Scan for the cell matching the given text and deliver its [x, y] coordinate at center. 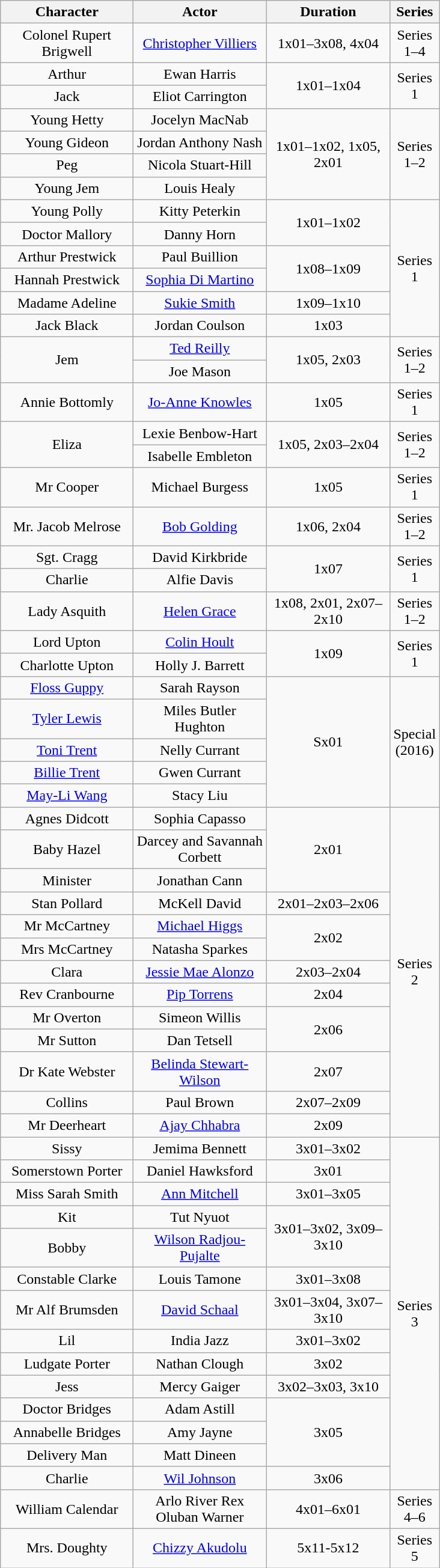
1x05, 2x03–2x04 [328, 445]
Young Hetty [67, 120]
2x04 [328, 995]
Kitty Peterkin [200, 211]
Colin Hoult [200, 642]
3x01–3x02, 3x09–3x10 [328, 1237]
Stan Pollard [67, 903]
Constable Clarke [67, 1279]
Jess [67, 1386]
Jem [67, 360]
1x05, 2x03 [328, 360]
Christopher Villiers [200, 43]
Agnes Didcott [67, 819]
Actor [200, 12]
Mr Sutton [67, 1040]
Sarah Rayson [200, 688]
Isabelle Embleton [200, 456]
Toni Trent [67, 749]
Sgt. Cragg [67, 557]
1x09 [328, 653]
2x09 [328, 1125]
Series 3 [415, 1314]
Michael Higgs [200, 926]
1x01–1x04 [328, 85]
Mercy Gaiger [200, 1386]
Jordan Anthony Nash [200, 142]
2x01–2x03–2x06 [328, 903]
Miss Sarah Smith [67, 1194]
Lil [67, 1341]
2x07–2x09 [328, 1102]
Lexie Benbow-Hart [200, 433]
Dr Kate Webster [67, 1071]
Miles Butler Hughton [200, 719]
May-Li Wang [67, 796]
Series 5 [415, 1548]
Paul Brown [200, 1102]
India Jazz [200, 1341]
Mrs. Doughty [67, 1548]
Nicola Stuart-Hill [200, 165]
Character [67, 12]
3x01–3x04, 3x07–3x10 [328, 1310]
Pip Torrens [200, 995]
3x02–3x03, 3x10 [328, 1386]
Wilson Radjou-Pujalte [200, 1248]
Tut Nyuot [200, 1217]
Louis Healy [200, 188]
Daniel Hawksford [200, 1171]
Sukie Smith [200, 302]
Michael Burgess [200, 487]
2x07 [328, 1071]
1x09–1x10 [328, 302]
Mr Alf Brumsden [67, 1310]
Delivery Man [67, 1455]
Mr Cooper [67, 487]
Arthur Prestwick [67, 257]
Ajay Chhabra [200, 1125]
Doctor Bridges [67, 1409]
Rev Cranbourne [67, 995]
Mr Overton [67, 1017]
Alfie Davis [200, 580]
Charlotte Upton [67, 665]
Gwen Currant [200, 773]
David Schaal [200, 1310]
Series 4–6 [415, 1509]
Annabelle Bridges [67, 1432]
Jack [67, 97]
Annie Bottomly [67, 403]
Holly J. Barrett [200, 665]
Jessie Mae Alonzo [200, 972]
Adam Astill [200, 1409]
5x11-5x12 [328, 1548]
William Calendar [67, 1509]
Ted Reilly [200, 349]
3x01–3x08 [328, 1279]
Eliza [67, 445]
Louis Tamone [200, 1279]
1x08–1x09 [328, 268]
Eliot Carrington [200, 97]
Doctor Mallory [67, 234]
1x01–3x08, 4x04 [328, 43]
Madame Adeline [67, 302]
Hannah Prestwick [67, 279]
1x01–1x02, 1x05, 2x01 [328, 154]
Nathan Clough [200, 1364]
Young Polly [67, 211]
Paul Buillion [200, 257]
Sissy [67, 1149]
Nelly Currant [200, 749]
McKell David [200, 903]
Arlo River Rex Oluban Warner [200, 1509]
Sx01 [328, 742]
Jocelyn MacNab [200, 120]
Jemima Bennett [200, 1149]
2x03–2x04 [328, 972]
Sophia Di Martino [200, 279]
Baby Hazel [67, 850]
Mrs McCartney [67, 949]
Natasha Sparkes [200, 949]
3x02 [328, 1364]
Somerstown Porter [67, 1171]
Young Gideon [67, 142]
Amy Jayne [200, 1432]
Ann Mitchell [200, 1194]
1x01–1x02 [328, 222]
Duration [328, 12]
Simeon Willis [200, 1017]
Billie Trent [67, 773]
Bobby [67, 1248]
Wil Johnson [200, 1478]
Ludgate Porter [67, 1364]
Floss Guppy [67, 688]
Joe Mason [200, 371]
Jo-Anne Knowles [200, 403]
Ewan Harris [200, 74]
Series 2 [415, 972]
Lord Upton [67, 642]
3x06 [328, 1478]
Dan Tetsell [200, 1040]
1x03 [328, 326]
Jack Black [67, 326]
3x05 [328, 1432]
Colonel Rupert Brigwell [67, 43]
Bob Golding [200, 526]
Chizzy Akudolu [200, 1548]
Mr McCartney [67, 926]
Arthur [67, 74]
Series [415, 12]
Jonathan Cann [200, 880]
Matt Dineen [200, 1455]
2x06 [328, 1029]
Darcey and Savannah Corbett [200, 850]
Sophia Capasso [200, 819]
4x01–6x01 [328, 1509]
Young Jem [67, 188]
Collins [67, 1102]
Mr. Jacob Melrose [67, 526]
Series 1–4 [415, 43]
1x08, 2x01, 2x07–2x10 [328, 611]
Mr Deerheart [67, 1125]
Kit [67, 1217]
Lady Asquith [67, 611]
Minister [67, 880]
3x01–3x05 [328, 1194]
Jordan Coulson [200, 326]
2x02 [328, 938]
Tyler Lewis [67, 719]
Stacy Liu [200, 796]
1x07 [328, 569]
3x01 [328, 1171]
1x06, 2x04 [328, 526]
Clara [67, 972]
Danny Horn [200, 234]
Peg [67, 165]
Belinda Stewart-Wilson [200, 1071]
Helen Grace [200, 611]
David Kirkbride [200, 557]
2x01 [328, 850]
Special (2016) [415, 742]
